Locate the cell with the specified text and output its [X, Y] center coordinate. 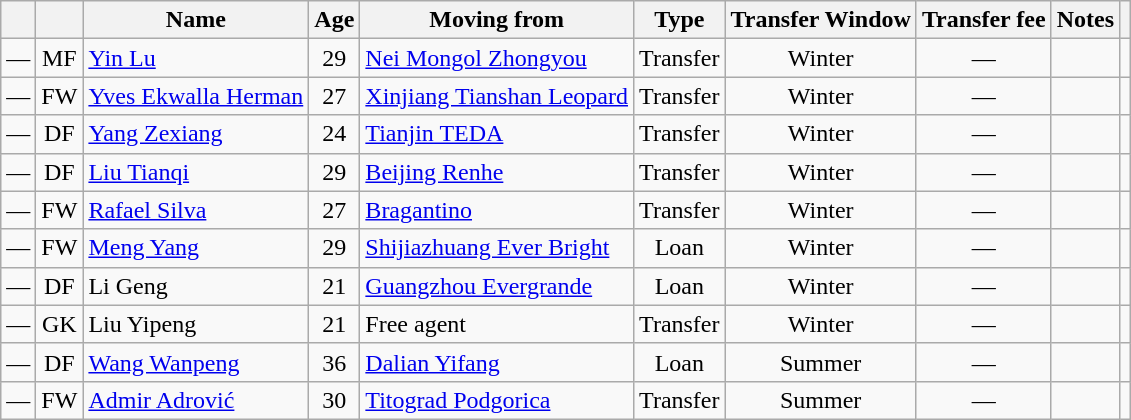
Li Geng [196, 286]
Guangzhou Evergrande [497, 286]
Liu Tianqi [196, 172]
Yves Ekwalla Herman [196, 96]
Dalian Yifang [497, 362]
Wang Wanpeng [196, 362]
Liu Yipeng [196, 324]
Name [196, 20]
30 [334, 400]
Type [680, 20]
Beijing Renhe [497, 172]
36 [334, 362]
Free agent [497, 324]
Admir Adrović [196, 400]
Tianjin TEDA [497, 134]
Transfer fee [984, 20]
Notes [1085, 20]
Rafael Silva [196, 210]
Yang Zexiang [196, 134]
Moving from [497, 20]
Bragantino [497, 210]
Meng Yang [196, 248]
24 [334, 134]
GK [60, 324]
Shijiazhuang Ever Bright [497, 248]
Transfer Window [820, 20]
MF [60, 58]
Nei Mongol Zhongyou [497, 58]
Xinjiang Tianshan Leopard [497, 96]
Age [334, 20]
Yin Lu [196, 58]
Titograd Podgorica [497, 400]
